Capture the cell that displays the provided text and extract its [X, Y] central coordinate. 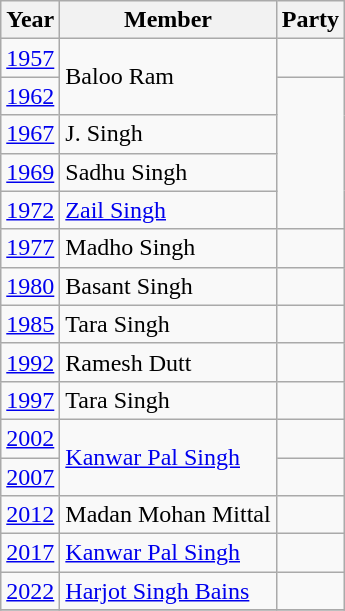
Madho Singh [168, 248]
1972 [30, 210]
1967 [30, 134]
Member [168, 20]
Year [30, 20]
Basant Singh [168, 286]
Madan Mohan Mittal [168, 515]
2007 [30, 477]
1997 [30, 400]
1957 [30, 58]
1985 [30, 324]
1992 [30, 362]
2022 [30, 591]
2002 [30, 438]
1969 [30, 172]
Sadhu Singh [168, 172]
Zail Singh [168, 210]
J. Singh [168, 134]
1977 [30, 248]
2017 [30, 553]
1980 [30, 286]
2012 [30, 515]
Ramesh Dutt [168, 362]
1962 [30, 96]
Party [310, 20]
Baloo Ram [168, 77]
Harjot Singh Bains [168, 591]
